Detect which cell encompasses the target text, then output its (X, Y) center coordinate. 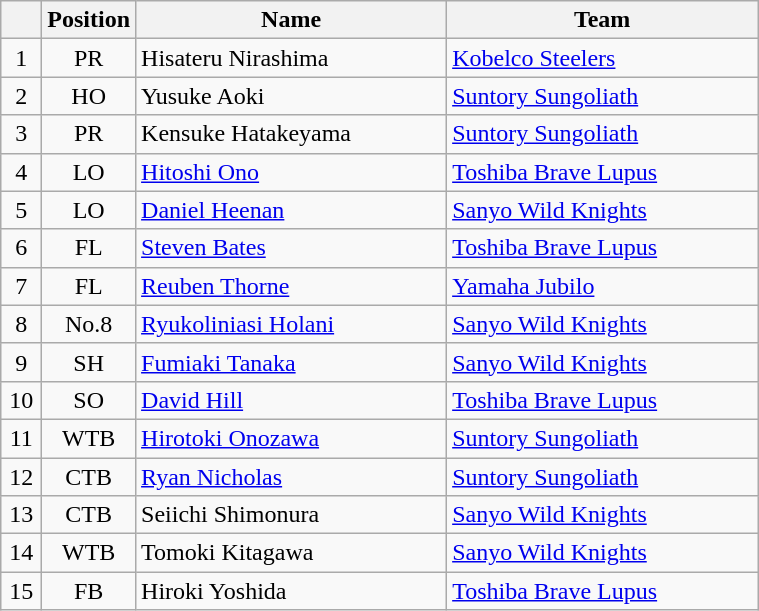
Hitoshi Ono (292, 172)
Tomoki Kitagawa (292, 553)
9 (22, 362)
Steven Bates (292, 248)
HO (89, 96)
Kensuke Hatakeyama (292, 134)
3 (22, 134)
10 (22, 400)
FB (89, 591)
Ryukoliniasi Holani (292, 324)
Kobelco Steelers (602, 58)
1 (22, 58)
Position (89, 20)
Hisateru Nirashima (292, 58)
14 (22, 553)
13 (22, 515)
Hirotoki Onozawa (292, 438)
5 (22, 210)
David Hill (292, 400)
Ryan Nicholas (292, 477)
2 (22, 96)
Team (602, 20)
Daniel Heenan (292, 210)
Yusuke Aoki (292, 96)
Fumiaki Tanaka (292, 362)
11 (22, 438)
Name (292, 20)
12 (22, 477)
7 (22, 286)
Seiichi Shimonura (292, 515)
Hiroki Yoshida (292, 591)
8 (22, 324)
SH (89, 362)
6 (22, 248)
Reuben Thorne (292, 286)
15 (22, 591)
SO (89, 400)
4 (22, 172)
Yamaha Jubilo (602, 286)
No.8 (89, 324)
